Output the (X, Y) coordinate of the center of the cell containing the given text.  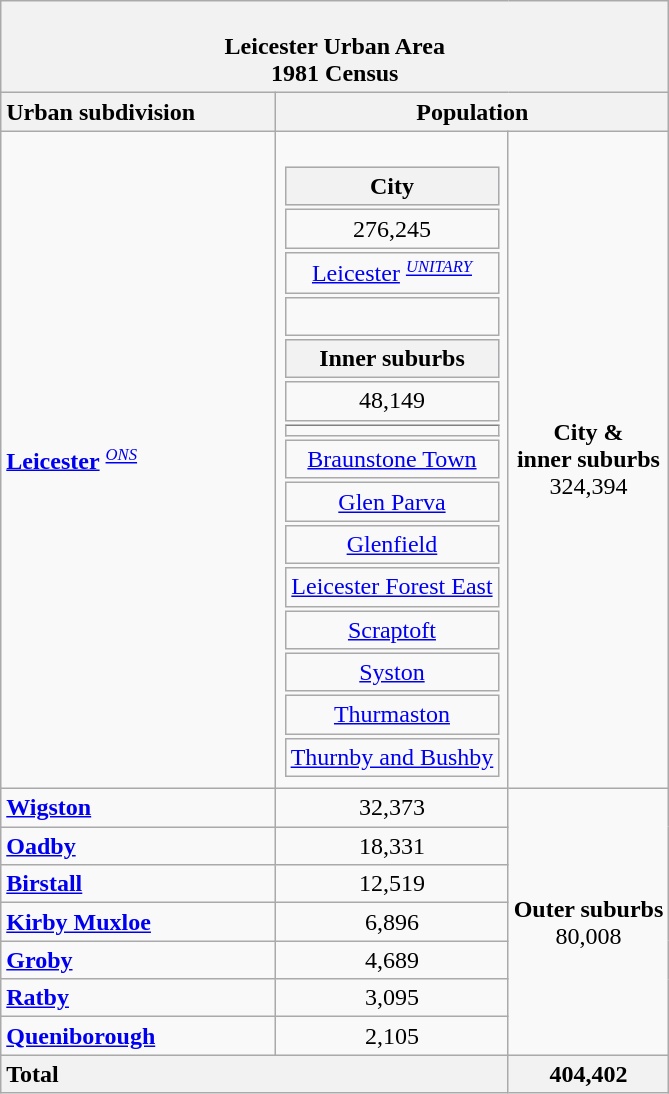
Braunstone Town (392, 460)
48,149 (392, 401)
Thurmaston (392, 715)
Groby (138, 960)
Glenfield (392, 545)
276,245 (392, 229)
Leicester Forest East (392, 587)
Inner suburbs (392, 359)
Oadby (138, 846)
Glen Parva (392, 502)
404,402 (588, 1074)
Wigston (138, 808)
Population (472, 112)
18,331 (392, 846)
Outer suburbs80,008 (588, 922)
Ratby (138, 998)
Urban subdivision (138, 112)
City &inner suburbs324,394 (588, 460)
City (392, 186)
Leicester ONS (138, 460)
6,896 (392, 922)
Syston (392, 672)
Total (254, 1074)
12,519 (392, 884)
2,105 (392, 1036)
Thurnby and Bushby (392, 757)
Kirby Muxloe (138, 922)
Leicester UNITARY (392, 273)
Scraptoft (392, 630)
3,095 (392, 998)
4,689 (392, 960)
Leicester Urban Area1981 Census (335, 47)
Queniborough (138, 1036)
Birstall (138, 884)
32,373 (392, 808)
